Provide the (X, Y) coordinate of the cell's center where the given text is located.  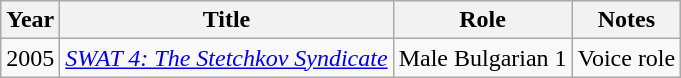
Role (482, 20)
Male Bulgarian 1 (482, 58)
Title (226, 20)
Voice role (626, 58)
Notes (626, 20)
2005 (30, 58)
SWAT 4: The Stetchkov Syndicate (226, 58)
Year (30, 20)
